Return [X, Y] of the center of cell containing provided text 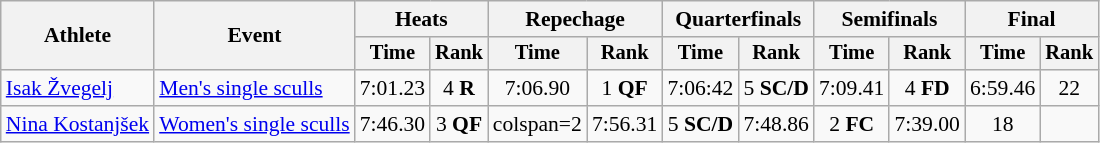
7:09.41 [852, 88]
Repechage [576, 19]
Heats [422, 19]
Athlete [78, 36]
Event [254, 36]
7:48.86 [776, 124]
18 [1002, 124]
22 [1069, 88]
1 QF [624, 88]
7:06.90 [538, 88]
Quarterfinals [738, 19]
Men's single sculls [254, 88]
3 QF [459, 124]
2 FC [852, 124]
Final [1032, 19]
7:56.31 [624, 124]
Semifinals [890, 19]
4 FD [926, 88]
7:01.23 [392, 88]
6:59.46 [1002, 88]
colspan=2 [538, 124]
Nina Kostanjšek [78, 124]
7:06:42 [700, 88]
Isak Žvegelj [78, 88]
7:39.00 [926, 124]
Women's single sculls [254, 124]
4 R [459, 88]
7:46.30 [392, 124]
